Determine the (x, y) coordinate at the center of the cell enclosing the given text.  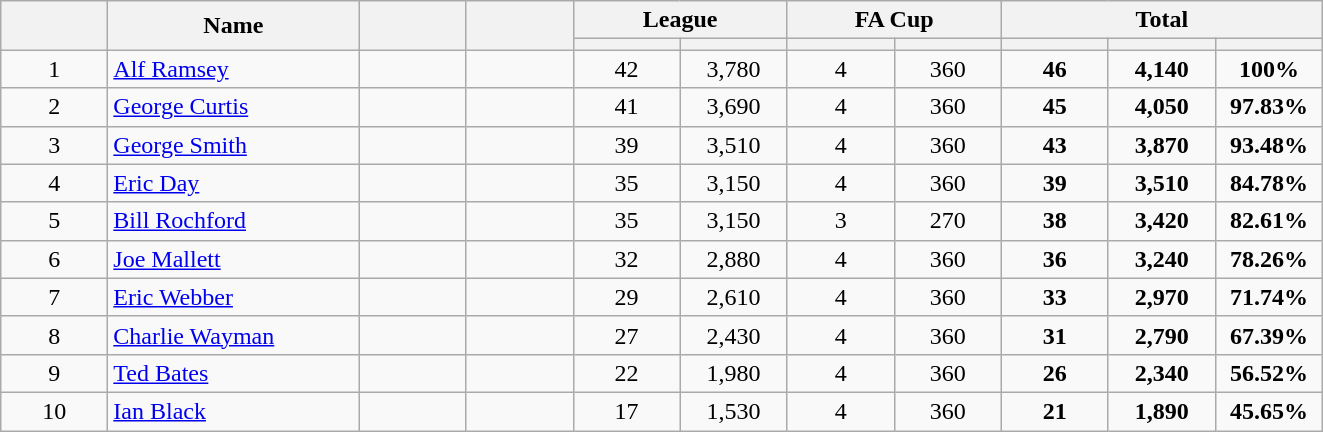
1 (54, 69)
46 (1054, 69)
36 (1054, 259)
43 (1054, 145)
2,880 (734, 259)
82.61% (1268, 221)
71.74% (1268, 297)
26 (1054, 373)
21 (1054, 411)
1,890 (1162, 411)
67.39% (1268, 335)
2,790 (1162, 335)
Eric Webber (234, 297)
Alf Ramsey (234, 69)
Joe Mallett (234, 259)
Ian Black (234, 411)
Bill Rochford (234, 221)
Eric Day (234, 183)
56.52% (1268, 373)
4,050 (1162, 107)
32 (626, 259)
27 (626, 335)
38 (1054, 221)
3,240 (1162, 259)
93.48% (1268, 145)
10 (54, 411)
17 (626, 411)
9 (54, 373)
3,870 (1162, 145)
FA Cup (894, 20)
41 (626, 107)
2,340 (1162, 373)
270 (948, 221)
97.83% (1268, 107)
1,530 (734, 411)
League (680, 20)
2,970 (1162, 297)
1,980 (734, 373)
22 (626, 373)
3,690 (734, 107)
31 (1054, 335)
Name (234, 26)
33 (1054, 297)
Ted Bates (234, 373)
7 (54, 297)
8 (54, 335)
George Smith (234, 145)
3,780 (734, 69)
Charlie Wayman (234, 335)
100% (1268, 69)
3,420 (1162, 221)
45 (1054, 107)
2 (54, 107)
84.78% (1268, 183)
78.26% (1268, 259)
6 (54, 259)
4,140 (1162, 69)
2,430 (734, 335)
45.65% (1268, 411)
Total (1162, 20)
George Curtis (234, 107)
5 (54, 221)
29 (626, 297)
42 (626, 69)
2,610 (734, 297)
